Locate the cell with the specified text and output its (x, y) center coordinate. 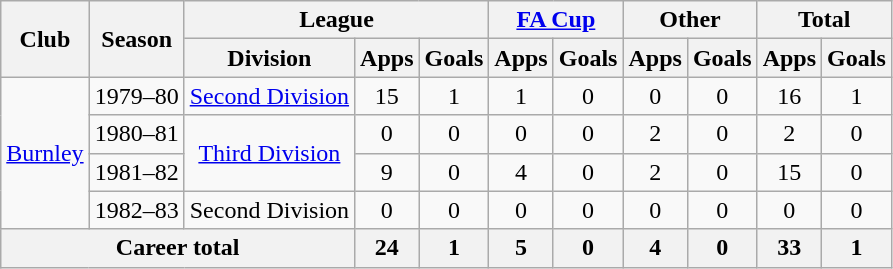
1979–80 (136, 96)
Third Division (269, 153)
1981–82 (136, 172)
Season (136, 39)
5 (521, 248)
1982–83 (136, 210)
9 (387, 172)
Other (690, 20)
1980–81 (136, 134)
Club (45, 39)
Burnley (45, 153)
33 (789, 248)
24 (387, 248)
Total (824, 20)
League (336, 20)
Division (269, 58)
16 (789, 96)
FA Cup (556, 20)
Career total (178, 248)
